From the cell containing the given text, extract its center point as [x, y] coordinate. 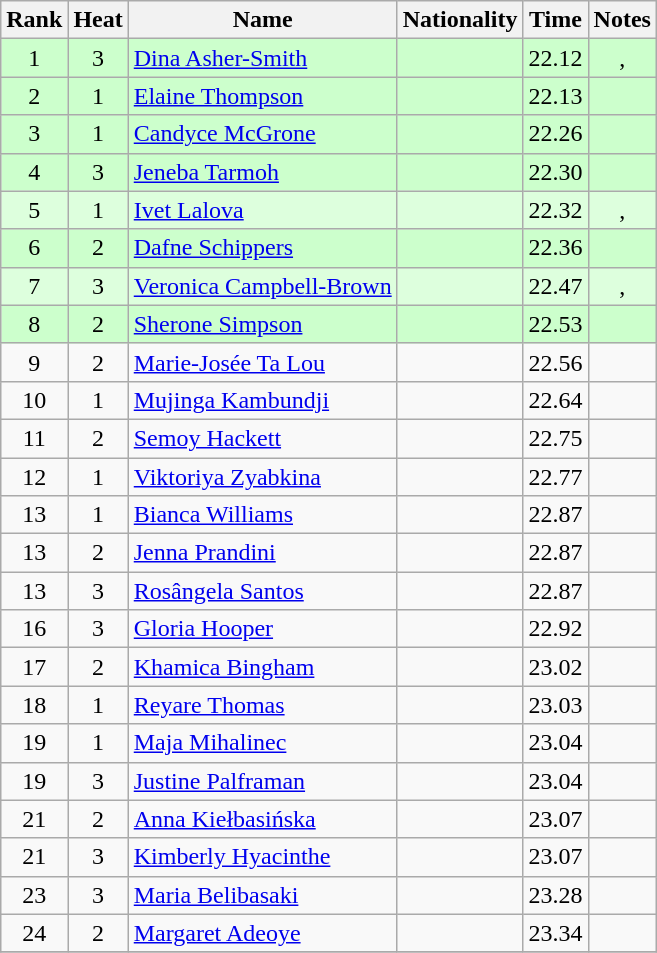
Dina Asher-Smith [262, 58]
23.02 [556, 667]
23.34 [556, 933]
Jeneba Tarmoh [262, 172]
23.03 [556, 705]
8 [34, 324]
22.26 [556, 134]
Bianca Williams [262, 515]
Marie-Josée Ta Lou [262, 362]
23 [34, 895]
Khamica Bingham [262, 667]
Reyare Thomas [262, 705]
22.32 [556, 210]
22.75 [556, 438]
Semoy Hackett [262, 438]
Time [556, 20]
Justine Palframan [262, 781]
16 [34, 629]
9 [34, 362]
4 [34, 172]
11 [34, 438]
12 [34, 477]
6 [34, 248]
22.56 [556, 362]
5 [34, 210]
Dafne Schippers [262, 248]
22.12 [556, 58]
Name [262, 20]
7 [34, 286]
Viktoriya Zyabkina [262, 477]
Margaret Adeoye [262, 933]
Anna Kiełbasińska [262, 819]
Mujinga Kambundji [262, 400]
Rank [34, 20]
17 [34, 667]
Heat [98, 20]
22.47 [556, 286]
Maja Mihalinec [262, 743]
22.77 [556, 477]
Ivet Lalova [262, 210]
Gloria Hooper [262, 629]
Jenna Prandini [262, 553]
22.92 [556, 629]
24 [34, 933]
22.13 [556, 96]
Notes [622, 20]
18 [34, 705]
Rosângela Santos [262, 591]
Sherone Simpson [262, 324]
Kimberly Hyacinthe [262, 857]
10 [34, 400]
23.28 [556, 895]
Candyce McGrone [262, 134]
Nationality [460, 20]
22.53 [556, 324]
Elaine Thompson [262, 96]
22.64 [556, 400]
Maria Belibasaki [262, 895]
22.36 [556, 248]
Veronica Campbell-Brown [262, 286]
22.30 [556, 172]
